Return (X, Y) of the center of cell containing provided text 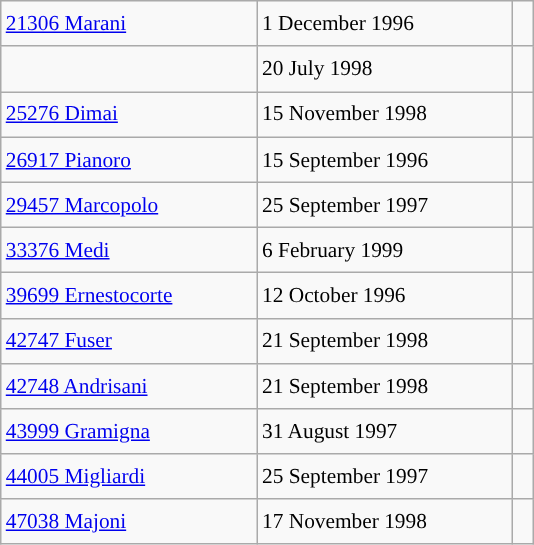
12 October 1996 (384, 296)
44005 Migliardi (129, 476)
6 February 1999 (384, 250)
15 November 1998 (384, 114)
43999 Gramigna (129, 432)
31 August 1997 (384, 432)
17 November 1998 (384, 522)
33376 Medi (129, 250)
26917 Pianoro (129, 160)
29457 Marcopolo (129, 204)
20 July 1998 (384, 68)
39699 Ernestocorte (129, 296)
42747 Fuser (129, 340)
25276 Dimai (129, 114)
42748 Andrisani (129, 386)
47038 Majoni (129, 522)
1 December 1996 (384, 24)
15 September 1996 (384, 160)
21306 Marani (129, 24)
